Return [x, y] of the center of cell containing provided text 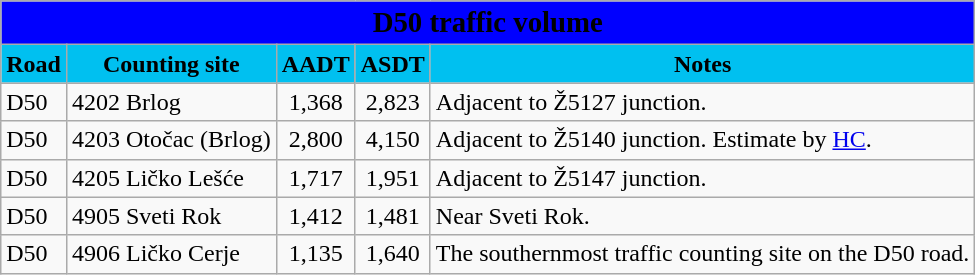
1,135 [316, 254]
1,951 [392, 178]
Road [34, 64]
1,412 [316, 216]
Counting site [171, 64]
Near Sveti Rok. [702, 216]
4202 Brlog [171, 102]
ASDT [392, 64]
1,717 [316, 178]
4905 Sveti Rok [171, 216]
4203 Otočac (Brlog) [171, 140]
4,150 [392, 140]
Adjacent to Ž5147 junction. [702, 178]
Notes [702, 64]
2,823 [392, 102]
1,481 [392, 216]
1,368 [316, 102]
1,640 [392, 254]
4906 Ličko Cerje [171, 254]
4205 Ličko Lešće [171, 178]
The southernmost traffic counting site on the D50 road. [702, 254]
AADT [316, 64]
Adjacent to Ž5140 junction. Estimate by HC. [702, 140]
2,800 [316, 140]
D50 traffic volume [488, 23]
Adjacent to Ž5127 junction. [702, 102]
